Pinpoint the cell where the given text exists, returning its (X, Y) midpoint coordinate. 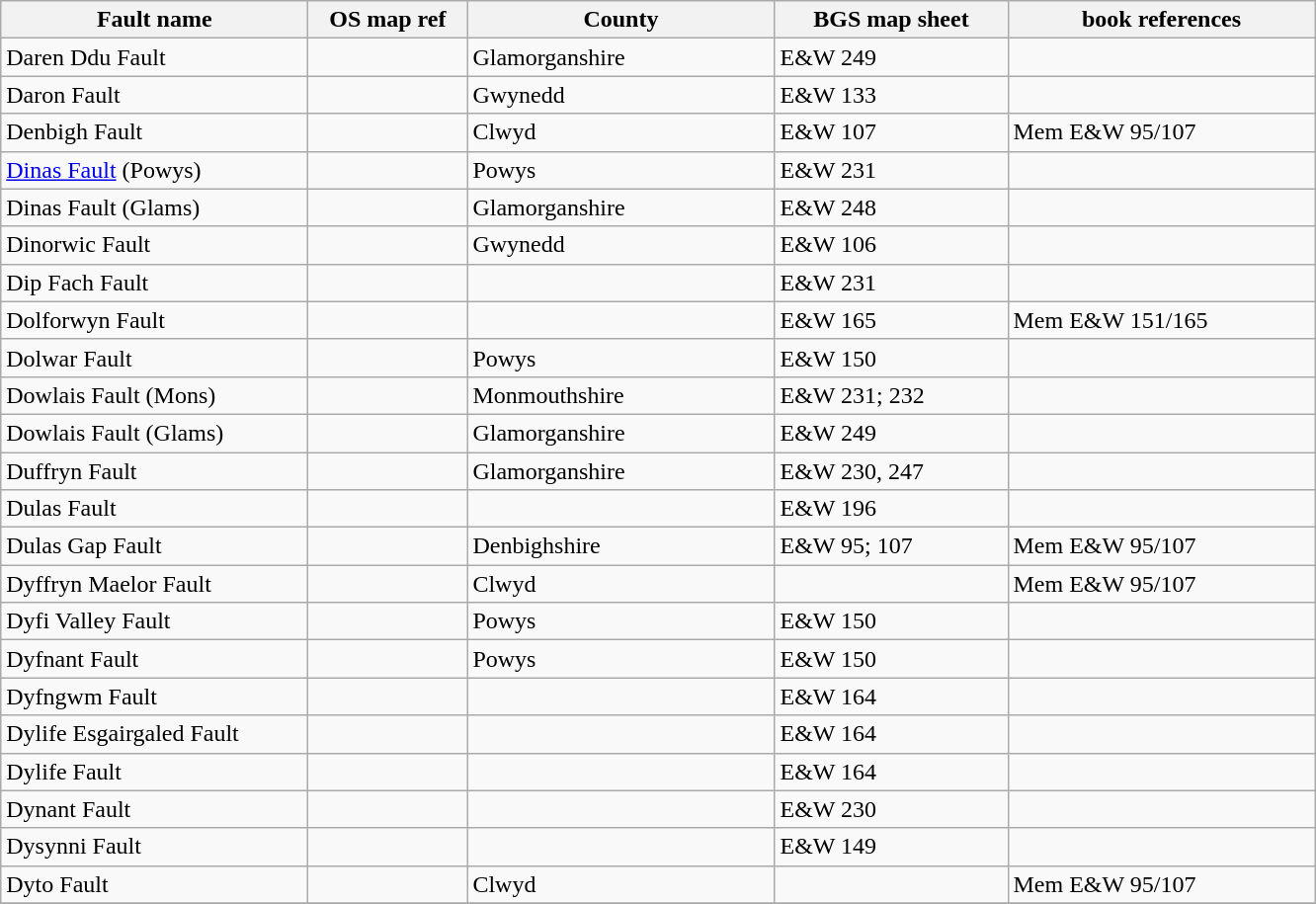
Dinorwic Fault (154, 245)
Dip Fach Fault (154, 283)
Duffryn Fault (154, 471)
E&W 230 (891, 809)
BGS map sheet (891, 20)
Dyfnant Fault (154, 659)
Dolforwyn Fault (154, 320)
E&W 95; 107 (891, 546)
Mem E&W 151/165 (1162, 320)
Dyffryn Maelor Fault (154, 584)
book references (1162, 20)
Dolwar Fault (154, 358)
Fault name (154, 20)
Dowlais Fault (Mons) (154, 395)
E&W 230, 247 (891, 471)
Dyto Fault (154, 884)
E&W 149 (891, 847)
Denbigh Fault (154, 132)
Dyfi Valley Fault (154, 621)
Dowlais Fault (Glams) (154, 433)
E&W 196 (891, 509)
E&W 133 (891, 95)
County (620, 20)
E&W 248 (891, 207)
Dulas Gap Fault (154, 546)
Monmouthshire (620, 395)
Dylife Esgairgaled Fault (154, 734)
Denbighshire (620, 546)
OS map ref (387, 20)
Dyfngwm Fault (154, 697)
Daren Ddu Fault (154, 57)
E&W 165 (891, 320)
Dylife Fault (154, 772)
E&W 107 (891, 132)
Dinas Fault (Powys) (154, 170)
E&W 106 (891, 245)
E&W 231; 232 (891, 395)
Dynant Fault (154, 809)
Dulas Fault (154, 509)
Dysynni Fault (154, 847)
Dinas Fault (Glams) (154, 207)
Daron Fault (154, 95)
